Identify which cell holds the provided text, then report its (x, y) central coordinate. 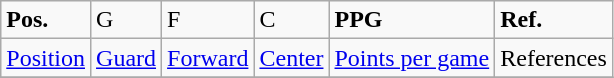
Guard (126, 58)
PPG (412, 20)
G (126, 20)
Pos. (46, 20)
F (208, 20)
Center (292, 58)
References (554, 58)
C (292, 20)
Forward (208, 58)
Points per game (412, 58)
Position (46, 58)
Ref. (554, 20)
